For the text-containing cell, return its midpoint in [X, Y] coordinate format. 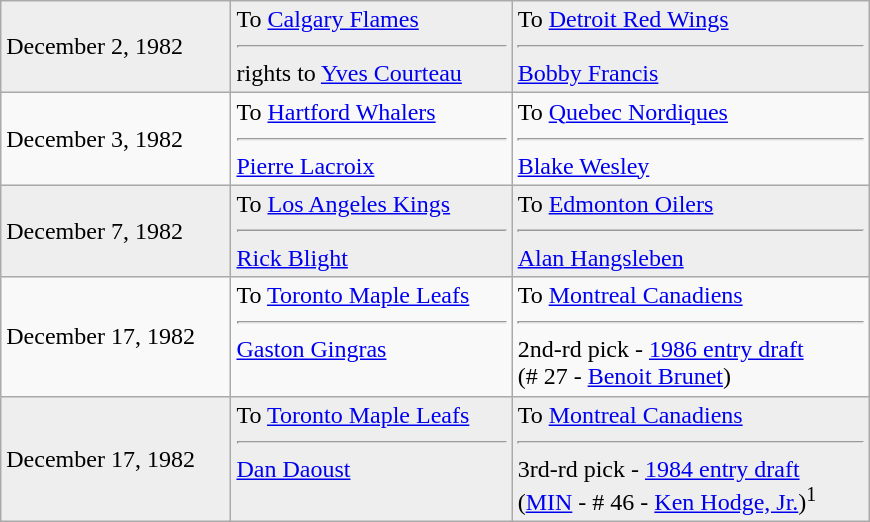
To Edmonton OilersAlan Hangsleben [690, 231]
December 3, 1982 [116, 139]
To Montreal Canadiens3rd-rd pick - 1984 entry draft(MIN - # 46 - Ken Hodge, Jr.)1 [690, 459]
To Calgary Flamesrights to Yves Courteau [372, 47]
To Los Angeles KingsRick Blight [372, 231]
To Montreal Canadiens2nd-rd pick - 1986 entry draft(# 27 - Benoit Brunet) [690, 336]
December 7, 1982 [116, 231]
To Toronto Maple LeafsGaston Gingras [372, 336]
To Detroit Red WingsBobby Francis [690, 47]
To Toronto Maple LeafsDan Daoust [372, 459]
To Quebec NordiquesBlake Wesley [690, 139]
December 2, 1982 [116, 47]
To Hartford WhalersPierre Lacroix [372, 139]
